Capture the cell that displays the provided text and extract its [x, y] central coordinate. 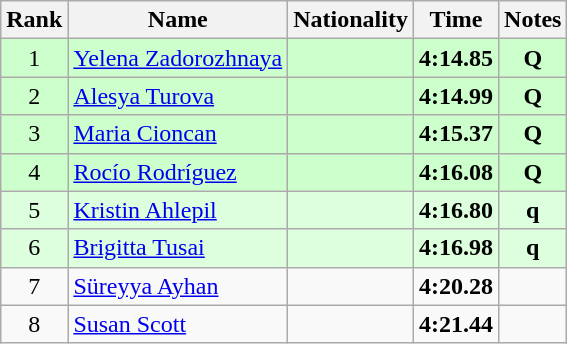
Name [178, 20]
4:16.08 [456, 172]
7 [34, 286]
Alesya Turova [178, 96]
Maria Cioncan [178, 134]
4:15.37 [456, 134]
Kristin Ahlepil [178, 210]
5 [34, 210]
Brigitta Tusai [178, 248]
1 [34, 58]
4 [34, 172]
4:14.99 [456, 96]
Nationality [351, 20]
Yelena Zadorozhnaya [178, 58]
4:21.44 [456, 324]
8 [34, 324]
4:14.85 [456, 58]
4:16.98 [456, 248]
6 [34, 248]
3 [34, 134]
Time [456, 20]
Susan Scott [178, 324]
2 [34, 96]
4:20.28 [456, 286]
4:16.80 [456, 210]
Rank [34, 20]
Süreyya Ayhan [178, 286]
Rocío Rodríguez [178, 172]
Notes [533, 20]
